Scan for the cell matching the given text and deliver its (x, y) coordinate at center. 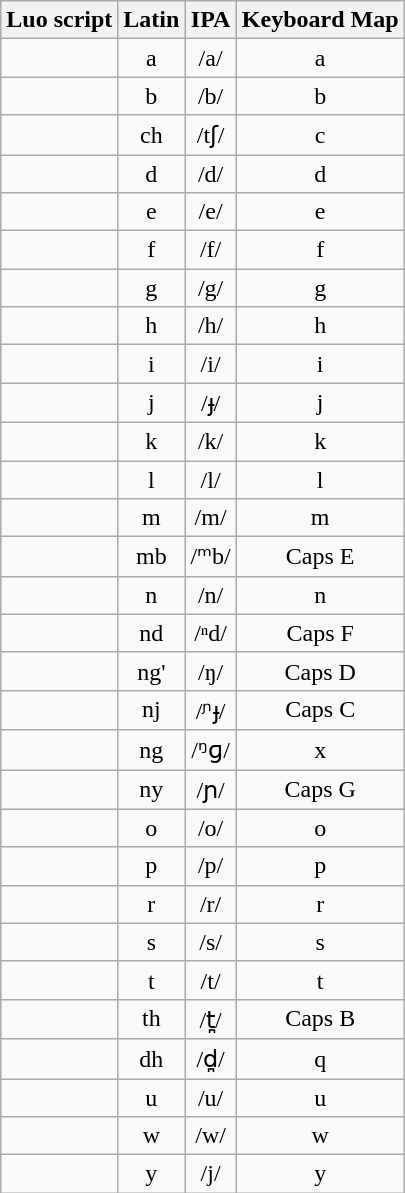
Caps D (320, 671)
/ᶮɟ/ (210, 710)
Caps C (320, 710)
th (152, 1019)
/tʃ/ (210, 135)
nj (152, 710)
q (320, 1059)
/f/ (210, 250)
/p/ (210, 866)
/t/ (210, 980)
/k/ (210, 441)
/e/ (210, 212)
/d/ (210, 173)
/ᵐb/ (210, 557)
/l/ (210, 479)
Caps F (320, 633)
nd (152, 633)
dh (152, 1059)
ch (152, 135)
ng' (152, 671)
ny (152, 790)
/j/ (210, 1174)
Caps B (320, 1019)
/ŋ/ (210, 671)
Latin (152, 20)
/ᵑɡ/ (210, 750)
Luo script (60, 20)
Keyboard Map (320, 20)
IPA (210, 20)
/o/ (210, 828)
/g/ (210, 288)
mb (152, 557)
x (320, 750)
/s/ (210, 942)
Caps E (320, 557)
/d̪/ (210, 1059)
/ⁿd/ (210, 633)
/n/ (210, 595)
/ɟ/ (210, 403)
ng (152, 750)
/u/ (210, 1097)
/r/ (210, 904)
/a/ (210, 58)
Caps G (320, 790)
/b/ (210, 96)
/ɲ/ (210, 790)
/w/ (210, 1136)
/i/ (210, 364)
/h/ (210, 326)
c (320, 135)
/t̪/ (210, 1019)
/m/ (210, 518)
